Scan for the cell matching the given text and deliver its [x, y] coordinate at center. 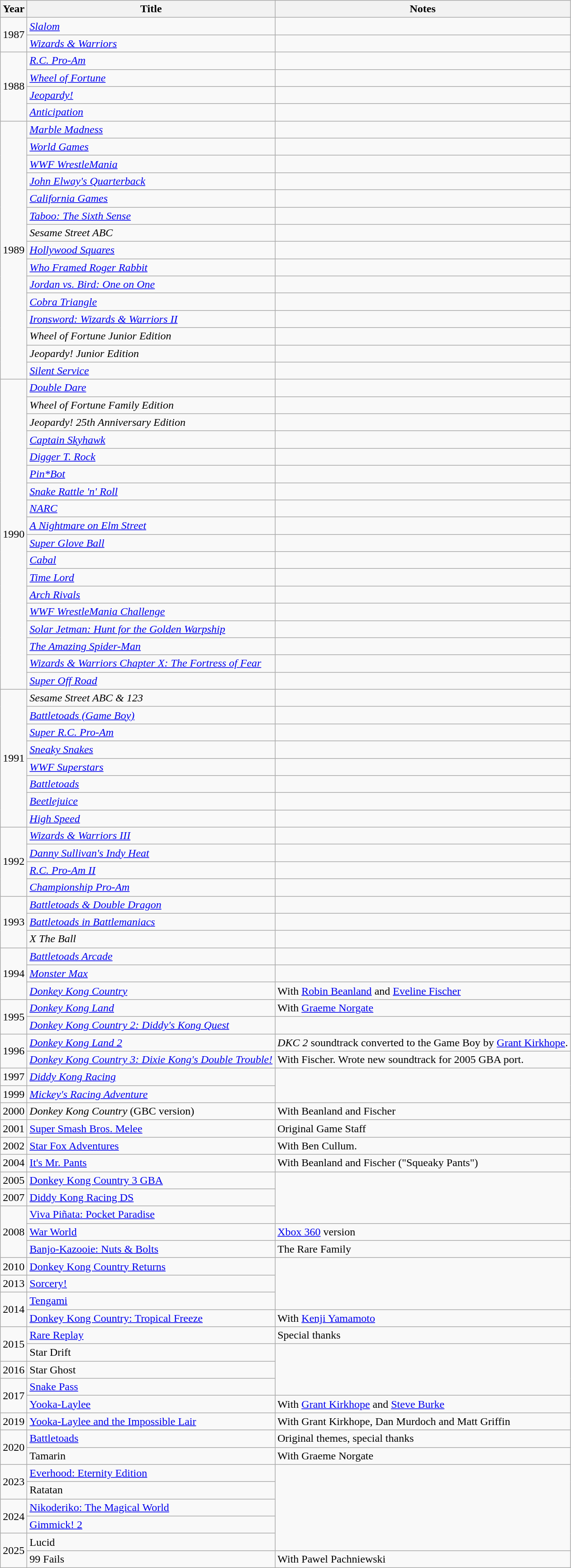
Digger T. Rock [151, 457]
With Grant Kirkhope and Steve Burke [423, 1404]
Tengami [151, 1301]
99 Fails [151, 1559]
With Fischer. Wrote new soundtrack for 2005 GBA port. [423, 1060]
California Games [151, 198]
A Nightmare on Elm Street [151, 526]
NARC [151, 509]
Double Dare [151, 388]
Yooka-Laylee [151, 1404]
The Amazing Spider-Man [151, 646]
Jeopardy! [151, 95]
1995 [14, 1016]
Super Off Road [151, 681]
Diddy Kong Racing [151, 1077]
2007 [14, 1197]
It's Mr. Pants [151, 1163]
1989 [14, 250]
Snake Pass [151, 1387]
Jeopardy! Junior Edition [151, 353]
Ratatan [151, 1490]
Year [14, 9]
Wizards & Warriors III [151, 836]
1991 [14, 758]
Jeopardy! 25th Anniversary Edition [151, 422]
WWF Superstars [151, 767]
Cobra Triangle [151, 302]
1992 [14, 862]
John Elway's Quarterback [151, 181]
1999 [14, 1094]
WWF WrestleMania Challenge [151, 612]
Sesame Street ABC [151, 233]
With Ben Cullum. [423, 1146]
Donkey Kong Country [151, 991]
Viva Piñata: Pocket Paradise [151, 1215]
Championship Pro-Am [151, 887]
Taboo: The Sixth Sense [151, 216]
2023 [14, 1482]
Mickey's Racing Adventure [151, 1094]
Sneaky Snakes [151, 749]
Wizards & Warriors [151, 43]
1988 [14, 86]
Donkey Kong Country 3: Dixie Kong's Double Trouble! [151, 1060]
R.C. Pro-Am [151, 61]
2004 [14, 1163]
Yooka-Laylee and the Impossible Lair [151, 1421]
Xbox 360 version [423, 1232]
Notes [423, 9]
War World [151, 1232]
Donkey Kong Country: Tropical Freeze [151, 1318]
High Speed [151, 819]
Battletoads Arcade [151, 956]
Super R.C. Pro-Am [151, 732]
Sorcery! [151, 1283]
Who Framed Roger Rabbit [151, 267]
Marble Madness [151, 129]
Beetlejuice [151, 801]
2010 [14, 1266]
2015 [14, 1344]
Danny Sullivan's Indy Heat [151, 853]
Donkey Kong Land [151, 1008]
1990 [14, 534]
The Rare Family [423, 1249]
Donkey Kong Country 3 GBA [151, 1180]
WWF WrestleMania [151, 164]
2000 [14, 1111]
Snake Rattle 'n' Roll [151, 491]
2002 [14, 1146]
Donkey Kong Land 2 [151, 1042]
1994 [14, 973]
Wheel of Fortune [151, 78]
Sesame Street ABC & 123 [151, 698]
Star Ghost [151, 1370]
Time Lord [151, 577]
Lucid [151, 1542]
DKC 2 soundtrack converted to the Game Boy by Grant Kirkhope. [423, 1042]
Battletoads (Game Boy) [151, 715]
Donkey Kong Country (GBC version) [151, 1111]
2001 [14, 1129]
Rare Replay [151, 1335]
Star Fox Adventures [151, 1146]
Solar Jetman: Hunt for the Golden Warpship [151, 629]
Slalom [151, 26]
Wheel of Fortune Family Edition [151, 405]
Gimmick! 2 [151, 1525]
Donkey Kong Country 2: Diddy's Kong Quest [151, 1025]
Original themes, special thanks [423, 1439]
X The Ball [151, 939]
Jordan vs. Bird: One on One [151, 285]
Everhood: Eternity Edition [151, 1473]
1997 [14, 1077]
Original Game Staff [423, 1129]
Captain Skyhawk [151, 439]
Pin*Bot [151, 474]
1993 [14, 922]
Arch Rivals [151, 595]
Battletoads & Double Dragon [151, 905]
With Beanland and Fischer [423, 1111]
2019 [14, 1421]
Ironsword: Wizards & Warriors II [151, 319]
World Games [151, 147]
2020 [14, 1447]
Tamarin [151, 1456]
2013 [14, 1283]
Monster Max [151, 973]
Super Smash Bros. Melee [151, 1129]
Anticipation [151, 112]
Battletoads in Battlemaniacs [151, 922]
With Robin Beanland and Eveline Fischer [423, 991]
Nikoderiko: The Magical World [151, 1507]
Donkey Kong Country Returns [151, 1266]
Hollywood Squares [151, 250]
Silent Service [151, 371]
2024 [14, 1516]
Wheel of Fortune Junior Edition [151, 336]
Wizards & Warriors Chapter X: The Fortress of Fear [151, 663]
2016 [14, 1370]
Star Drift [151, 1353]
2005 [14, 1180]
R.C. Pro-Am II [151, 870]
Banjo-Kazooie: Nuts & Bolts [151, 1249]
With Beanland and Fischer ("Squeaky Pants") [423, 1163]
Diddy Kong Racing DS [151, 1197]
With Grant Kirkhope, Dan Murdoch and Matt Griffin [423, 1421]
2025 [14, 1550]
1996 [14, 1051]
Title [151, 9]
Special thanks [423, 1335]
With Kenji Yamamoto [423, 1318]
2014 [14, 1309]
With Pawel Pachniewski [423, 1559]
Cabal [151, 560]
2017 [14, 1396]
1987 [14, 35]
Super Glove Ball [151, 543]
2008 [14, 1232]
